Provide the [X, Y] coordinate of the cell's center where the given text is located.  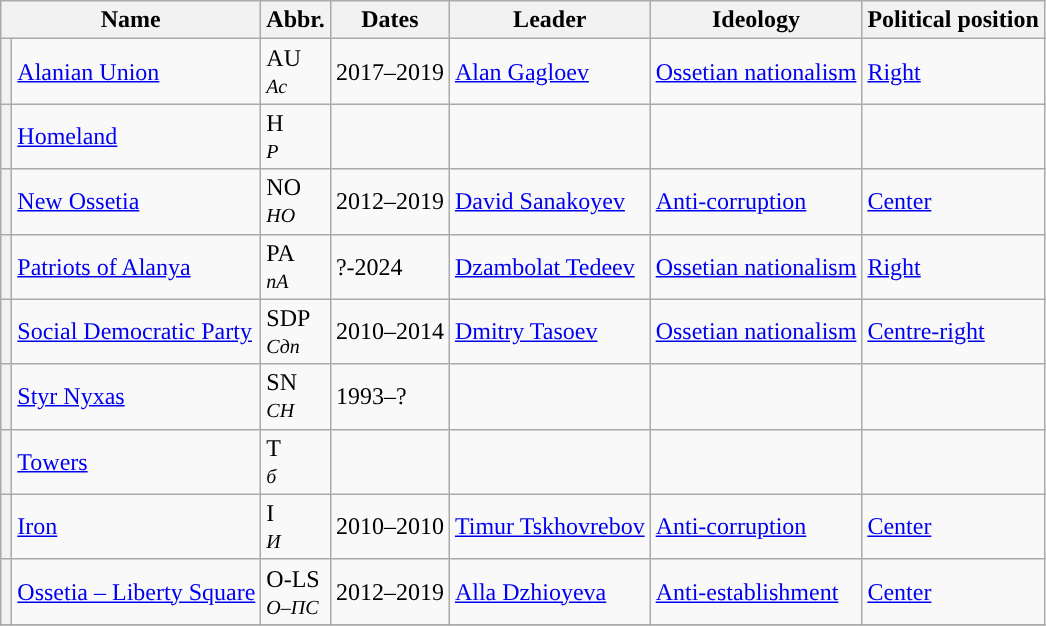
Ideology [756, 20]
Abbr. [296, 20]
2010–2010 [390, 526]
2010–2014 [390, 332]
1993–? [390, 396]
O-LSО–ПС [296, 592]
Ossetia – Liberty Square [136, 592]
2017–2019 [390, 72]
Alanian Union [136, 72]
Alla Dzhioyeva [550, 592]
Social Democratic Party [136, 332]
Alan Gagloev [550, 72]
Political position [953, 20]
Patriots of Alanya [136, 266]
NOНО [296, 202]
Dzambolat Tedeev [550, 266]
?-2024 [390, 266]
Centre-right [953, 332]
Dmitry Tasoev [550, 332]
Name [131, 20]
Dates [390, 20]
Homeland [136, 136]
Anti-establishment [756, 592]
SDPСдп [296, 332]
PAпА [296, 266]
Towers [136, 462]
Tб [296, 462]
AUАс [296, 72]
David Sanakoyev [550, 202]
Leader [550, 20]
SNСН [296, 396]
Styr Nyxas [136, 396]
Timur Tskhovrebov [550, 526]
New Ossetia [136, 202]
HР [296, 136]
Iron [136, 526]
IИ [296, 526]
